Return the (x, y) coordinate for the center point of the cell that contains the specified text.  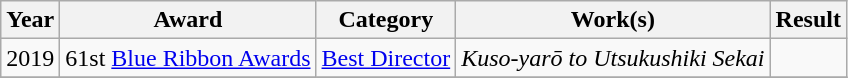
Best Director (386, 58)
Result (808, 20)
Work(s) (613, 20)
61st Blue Ribbon Awards (188, 58)
Award (188, 20)
Year (30, 20)
Kuso-yarō to Utsukushiki Sekai (613, 58)
Category (386, 20)
2019 (30, 58)
